Extract the [x, y] coordinate from the center of the cell holding the provided text.  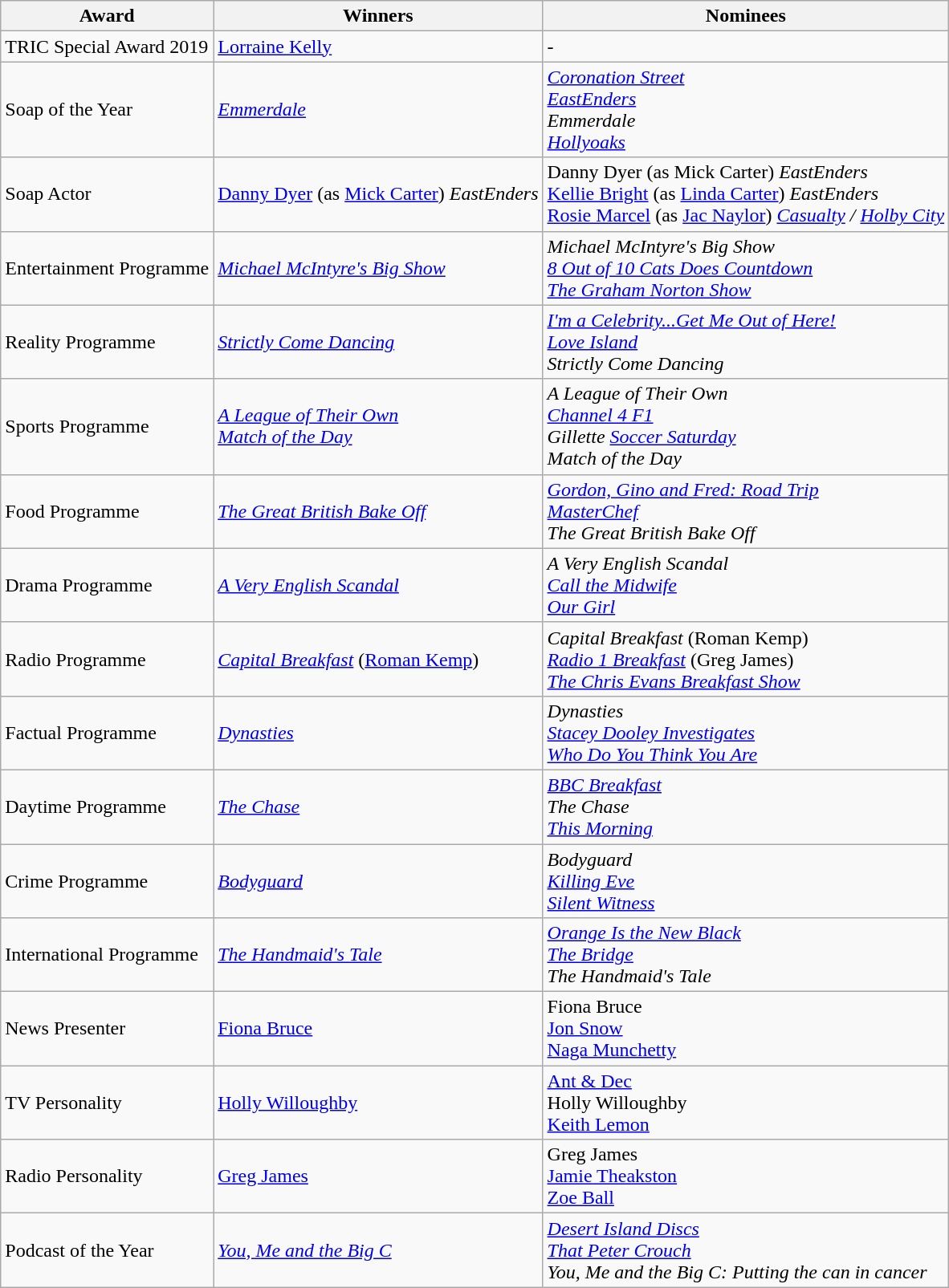
Michael McIntyre's Big Show [378, 268]
- [746, 47]
Bodyguard Killing Eve Silent Witness [746, 881]
The Great British Bake Off [378, 511]
Capital Breakfast (Roman Kemp) Radio 1 Breakfast (Greg James) The Chris Evans Breakfast Show [746, 659]
Gordon, Gino and Fred: Road Trip MasterChef The Great British Bake Off [746, 511]
TRIC Special Award 2019 [108, 47]
BBC Breakfast The Chase This Morning [746, 807]
Coronation Street EastEnders Emmerdale Hollyoaks [746, 109]
Crime Programme [108, 881]
Radio Personality [108, 1176]
Fiona Bruce [378, 1029]
Strictly Come Dancing [378, 342]
Sports Programme [108, 427]
International Programme [108, 955]
Nominees [746, 16]
Danny Dyer (as Mick Carter) EastEnders [378, 194]
Bodyguard [378, 881]
Soap Actor [108, 194]
A League of Their Own Match of the Day [378, 427]
Radio Programme [108, 659]
Podcast of the Year [108, 1250]
Winners [378, 16]
Greg James [378, 1176]
Holly Willoughby [378, 1103]
Dynasties Stacey Dooley Investigates Who Do You Think You Are [746, 733]
Lorraine Kelly [378, 47]
I'm a Celebrity...Get Me Out of Here! Love Island Strictly Come Dancing [746, 342]
Michael McIntyre's Big Show 8 Out of 10 Cats Does Countdown The Graham Norton Show [746, 268]
Daytime Programme [108, 807]
Emmerdale [378, 109]
A Very English Scandal [378, 585]
Greg James Jamie Theakston Zoe Ball [746, 1176]
Entertainment Programme [108, 268]
Award [108, 16]
Orange Is the New Black The Bridge The Handmaid's Tale [746, 955]
Reality Programme [108, 342]
News Presenter [108, 1029]
Drama Programme [108, 585]
Dynasties [378, 733]
TV Personality [108, 1103]
The Handmaid's Tale [378, 955]
Food Programme [108, 511]
Danny Dyer (as Mick Carter) EastEnders Kellie Bright (as Linda Carter) EastEndersRosie Marcel (as Jac Naylor) Casualty / Holby City [746, 194]
Desert Island Discs That Peter Crouch You, Me and the Big C: Putting the can in cancer [746, 1250]
Fiona Bruce Jon Snow Naga Munchetty [746, 1029]
Soap of the Year [108, 109]
A Very English Scandal Call the Midwife Our Girl [746, 585]
Factual Programme [108, 733]
Ant & Dec Holly Willoughby Keith Lemon [746, 1103]
You, Me and the Big C [378, 1250]
A League of Their Own Channel 4 F1 Gillette Soccer Saturday Match of the Day [746, 427]
Capital Breakfast (Roman Kemp) [378, 659]
The Chase [378, 807]
